Identify which cell holds the provided text, then report its (x, y) central coordinate. 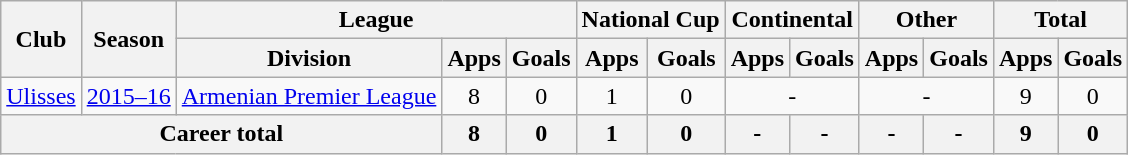
League (376, 20)
National Cup (650, 20)
Armenian Premier League (309, 96)
Total (1060, 20)
Division (309, 58)
Club (41, 39)
Continental (792, 20)
Career total (222, 134)
Other (926, 20)
Ulisses (41, 96)
Season (128, 39)
2015–16 (128, 96)
